Identify which cell holds the provided text, then report its [x, y] central coordinate. 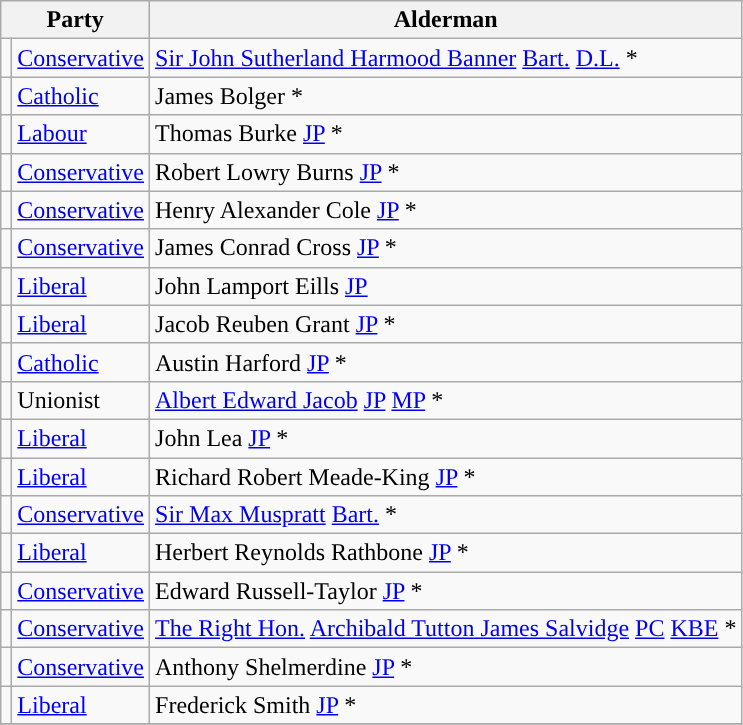
Sir Max Muspratt Bart. * [446, 515]
Edward Russell-Taylor JP * [446, 591]
Herbert Reynolds Rathbone JP * [446, 553]
Thomas Burke JP * [446, 134]
Henry Alexander Cole JP * [446, 210]
Sir John Sutherland Harmood Banner Bart. D.L. * [446, 58]
Austin Harford JP * [446, 362]
The Right Hon. Archibald Tutton James Salvidge PC KBE * [446, 629]
James Bolger * [446, 96]
James Conrad Cross JP * [446, 248]
Robert Lowry Burns JP * [446, 172]
Anthony Shelmerdine JP * [446, 667]
Albert Edward Jacob JP MP * [446, 400]
Jacob Reuben Grant JP * [446, 324]
Party [76, 20]
John Lamport Eills JP [446, 286]
Labour [81, 134]
Unionist [81, 400]
Frederick Smith JP * [446, 705]
John Lea JP * [446, 438]
Richard Robert Meade-King JP * [446, 477]
Alderman [446, 20]
